Return the (X, Y) coordinate for the center point of the cell that contains the specified text.  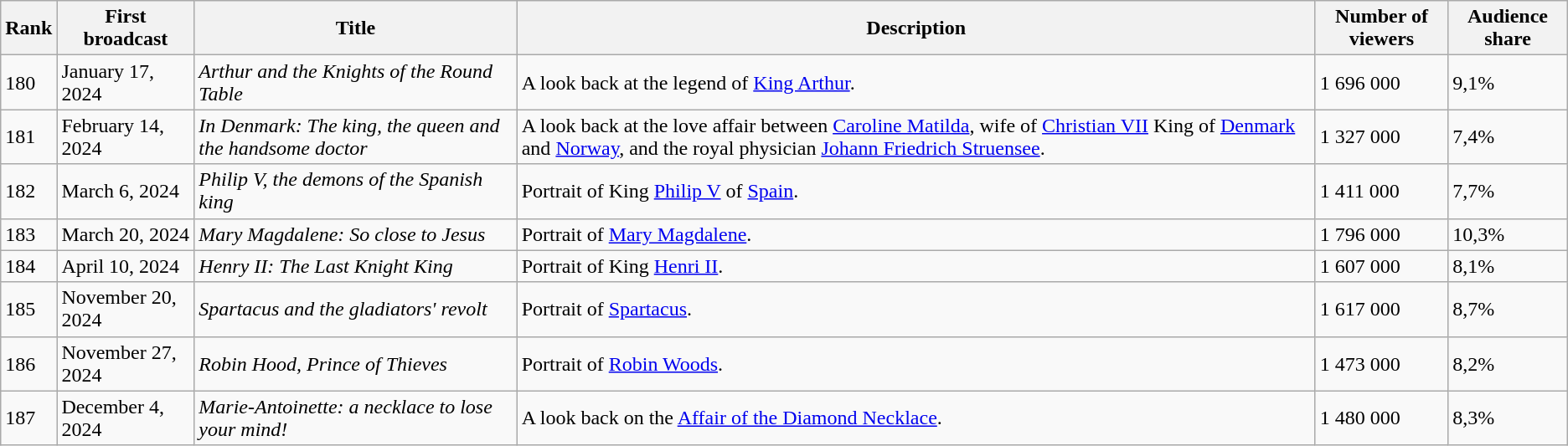
183 (28, 234)
1 411 000 (1382, 191)
January 17, 2024 (126, 82)
8,7% (1508, 310)
Audience share (1508, 28)
Description (916, 28)
1 607 000 (1382, 266)
1 473 000 (1382, 363)
Portrait of Robin Woods. (916, 363)
March 20, 2024 (126, 234)
April 10, 2024 (126, 266)
10,3% (1508, 234)
186 (28, 363)
November 27, 2024 (126, 363)
8,1% (1508, 266)
Henry II: The Last Knight King (355, 266)
1 617 000 (1382, 310)
Arthur and the Knights of the Round Table (355, 82)
8,2% (1508, 363)
Portrait of King Philip V of Spain. (916, 191)
1 696 000 (1382, 82)
First broadcast (126, 28)
1 480 000 (1382, 418)
1 327 000 (1382, 137)
Robin Hood, Prince of Thieves (355, 363)
187 (28, 418)
February 14, 2024 (126, 137)
9,1% (1508, 82)
181 (28, 137)
Marie-Antoinette: a necklace to lose your mind! (355, 418)
Spartacus and the gladiators' revolt (355, 310)
In Denmark: The king, the queen and the handsome doctor (355, 137)
185 (28, 310)
Mary Magdalene: So close to Jesus (355, 234)
December 4, 2024 (126, 418)
7,4% (1508, 137)
Number of viewers (1382, 28)
Philip V, the demons of the Spanish king (355, 191)
Rank (28, 28)
A look back at the legend of King Arthur. (916, 82)
Title (355, 28)
Portrait of Mary Magdalene. (916, 234)
184 (28, 266)
7,7% (1508, 191)
1 796 000 (1382, 234)
March 6, 2024 (126, 191)
180 (28, 82)
November 20, 2024 (126, 310)
A look back on the Affair of the Diamond Necklace. (916, 418)
8,3% (1508, 418)
182 (28, 191)
Portrait of King Henri II. (916, 266)
Portrait of Spartacus. (916, 310)
